Find where the given text appears and provide that cell's center as (X, Y) coordinate. 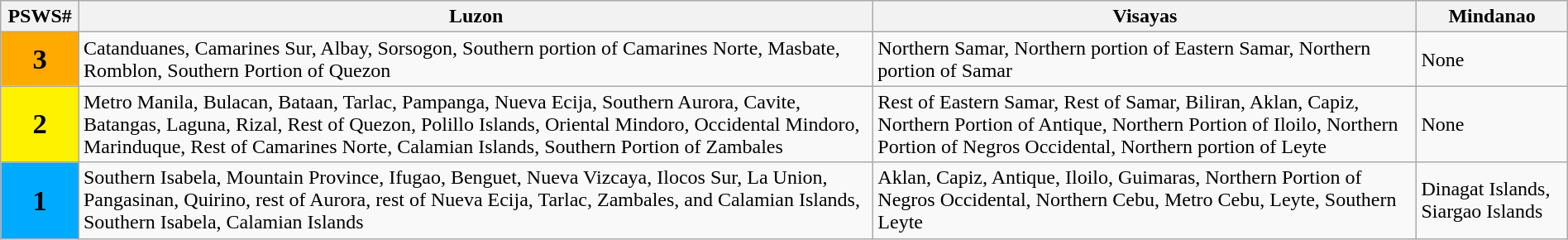
Visayas (1145, 17)
Northern Samar, Northern portion of Eastern Samar, Northern portion of Samar (1145, 60)
Catanduanes, Camarines Sur, Albay, Sorsogon, Southern portion of Camarines Norte, Masbate, Romblon, Southern Portion of Quezon (476, 60)
3 (40, 60)
Dinagat Islands, Siargao Islands (1492, 200)
Aklan, Capiz, Antique, Iloilo, Guimaras, Northern Portion of Negros Occidental, Northern Cebu, Metro Cebu, Leyte, Southern Leyte (1145, 200)
Luzon (476, 17)
2 (40, 124)
1 (40, 200)
Mindanao (1492, 17)
PSWS# (40, 17)
